Provide the [X, Y] coordinate of the cell's center where the given text is located.  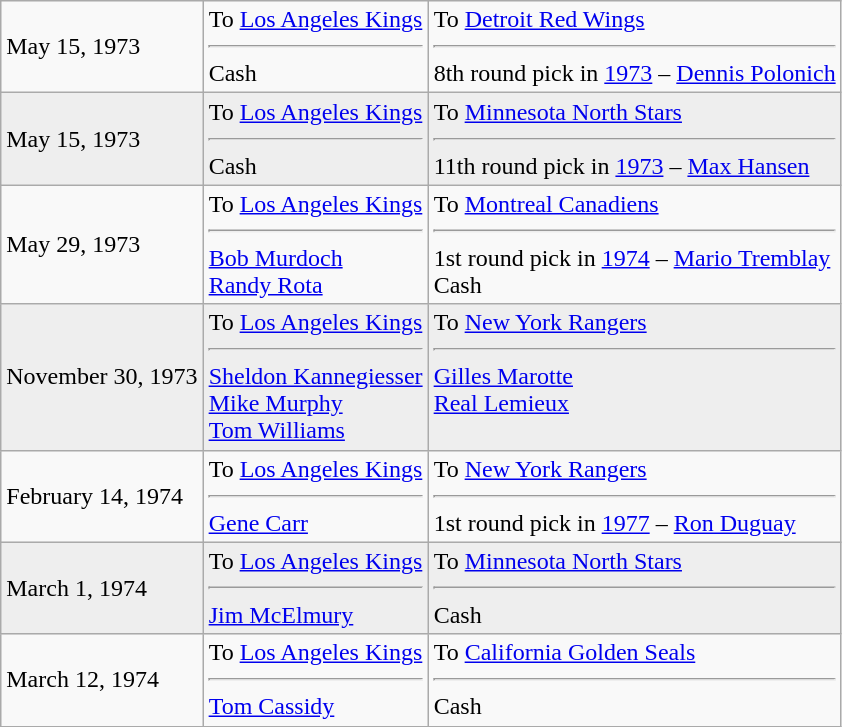
To Los Angeles KingsSheldon Kannegiesser Mike Murphy Tom Williams [316, 377]
To Los Angeles KingsGene Carr [316, 496]
To Los Angeles KingsBob Murdoch Randy Rota [316, 244]
To Los Angeles KingsTom Cassidy [316, 680]
To California Golden SealsCash [634, 680]
To Detroit Red Wings8th round pick in 1973 – Dennis Polonich [634, 47]
To Minnesota North StarsCash [634, 588]
February 14, 1974 [102, 496]
To Los Angeles KingsJim McElmury [316, 588]
To New York Rangers1st round pick in 1977 – Ron Duguay [634, 496]
November 30, 1973 [102, 377]
March 12, 1974 [102, 680]
To Minnesota North Stars11th round pick in 1973 – Max Hansen [634, 139]
To Montreal Canadiens1st round pick in 1974 – Mario Tremblay Cash [634, 244]
May 29, 1973 [102, 244]
March 1, 1974 [102, 588]
To New York RangersGilles Marotte Real Lemieux [634, 377]
